Return [X, Y] of the center of cell containing provided text 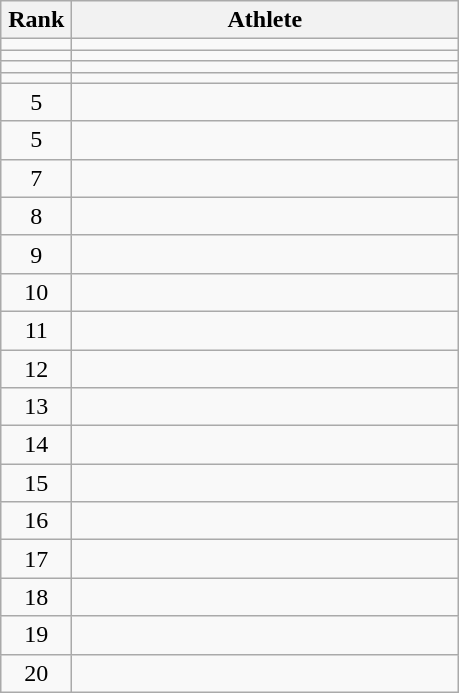
14 [36, 445]
12 [36, 369]
Athlete [265, 20]
9 [36, 254]
18 [36, 597]
16 [36, 521]
19 [36, 635]
Rank [36, 20]
13 [36, 407]
10 [36, 292]
15 [36, 483]
8 [36, 216]
20 [36, 673]
11 [36, 330]
7 [36, 178]
17 [36, 559]
